Capture the cell that displays the provided text and extract its (X, Y) central coordinate. 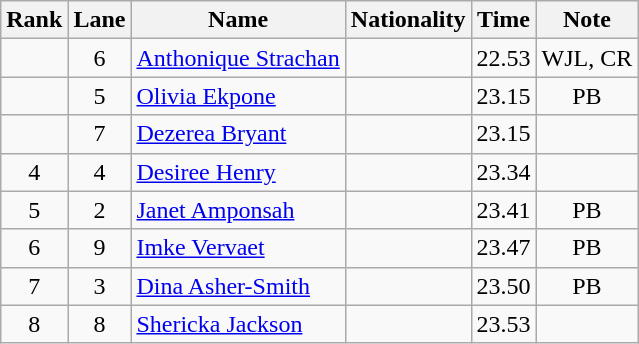
Dina Asher-Smith (238, 286)
2 (100, 210)
Shericka Jackson (238, 324)
Dezerea Bryant (238, 134)
Anthonique Strachan (238, 58)
22.53 (504, 58)
Imke Vervaet (238, 248)
Rank (34, 20)
Olivia Ekpone (238, 96)
23.47 (504, 248)
Janet Amponsah (238, 210)
23.34 (504, 172)
WJL, CR (587, 58)
3 (100, 286)
23.50 (504, 286)
23.53 (504, 324)
Desiree Henry (238, 172)
Lane (100, 20)
Time (504, 20)
Name (238, 20)
23.41 (504, 210)
Nationality (408, 20)
9 (100, 248)
Note (587, 20)
